Pinpoint the cell where the given text exists, returning its (x, y) midpoint coordinate. 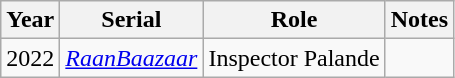
Year (30, 20)
Serial (132, 20)
Notes (419, 20)
Inspector Palande (294, 58)
RaanBaazaar (132, 58)
2022 (30, 58)
Role (294, 20)
